Provide the [x, y] coordinate of the cell's center where the given text is located.  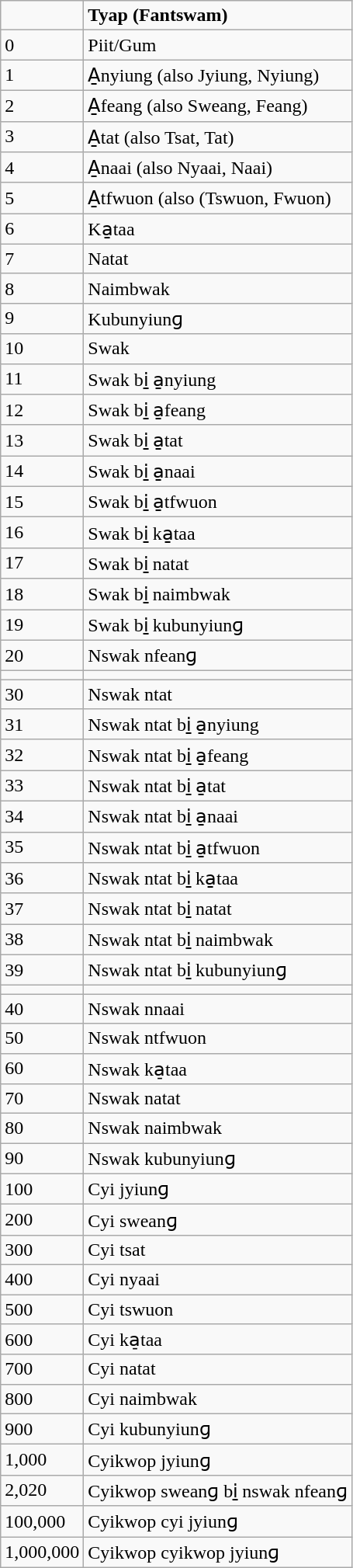
A̱naai (also Nyaai, Naai) [218, 168]
Tyap (Fantswam) [218, 16]
19 [42, 624]
100,000 [42, 1521]
50 [42, 1038]
3 [42, 137]
Swak bi̱ a̱feang [218, 410]
Cyi nyaai [218, 1279]
15 [42, 502]
5 [42, 198]
700 [42, 1369]
Nswak ntat bi̱ a̱naai [218, 816]
Cyi jyiunɡ [218, 1189]
800 [42, 1399]
20 [42, 655]
Swak bi̱ kubunyiunɡ [218, 624]
Nswak ntat bi̱ ka̱taa [218, 878]
18 [42, 594]
40 [42, 1009]
Cyi tswuon [218, 1309]
Swak bi̱ a̱naai [218, 471]
Naimbwak [218, 288]
Cyi sweanɡ [218, 1220]
9 [42, 318]
36 [42, 878]
6 [42, 229]
16 [42, 533]
Cyi ka̠taa [218, 1340]
Nswak ntat bi̱ a̱tfwuon [218, 847]
8 [42, 288]
Cyikwop cyi jyiunɡ [218, 1521]
200 [42, 1220]
900 [42, 1429]
70 [42, 1099]
12 [42, 410]
Nswak natat [218, 1099]
A̱nyiung (also Jyiung, Nyiung) [218, 75]
A̱tat (also Tsat, Tat) [218, 137]
Cyikwop sweanɡ bi̱ nswak nfeanɡ [218, 1490]
Swak [218, 349]
1,000 [42, 1460]
37 [42, 909]
13 [42, 440]
1 [42, 75]
Nswak kubunyiunɡ [218, 1159]
11 [42, 379]
Nswak ntat bi̱ a̱nyiung [218, 725]
A̱tfwuon (also (Tswuon, Fwuon) [218, 198]
Swak bi̱ naimbwak [218, 594]
Cyikwop jyiunɡ [218, 1460]
500 [42, 1309]
35 [42, 847]
Nswak nfeanɡ [218, 655]
38 [42, 940]
4 [42, 168]
Kubunyiunɡ [218, 318]
Swak bi̱ a̱nyiung [218, 379]
A̱feang (also Sweang, Feang) [218, 106]
Swak bi̱ a̱tfwuon [218, 502]
1,000,000 [42, 1552]
32 [42, 755]
400 [42, 1279]
17 [42, 563]
Nswak ntat bi̱ kubunyiunɡ [218, 970]
Cyi natat [218, 1369]
Cyi naimbwak [218, 1399]
Cyi tsat [218, 1250]
0 [42, 45]
Swak bi̱ natat [218, 563]
300 [42, 1250]
Cyi kubunyiunɡ [218, 1429]
2 [42, 106]
34 [42, 816]
31 [42, 725]
100 [42, 1189]
Nswak ntfwuon [218, 1038]
Nswak ntat bi̱ natat [218, 909]
Nswak naimbwak [218, 1128]
90 [42, 1159]
2,020 [42, 1490]
Nswak ntat bi̱ a̱tat [218, 786]
Natat [218, 259]
Cyikwop cyikwop jyiunɡ [218, 1552]
30 [42, 694]
39 [42, 970]
Ka̱taa [218, 229]
Nswak nnaai [218, 1009]
Piit/Gum [218, 45]
7 [42, 259]
33 [42, 786]
600 [42, 1340]
Nswak ntat bi̱ naimbwak [218, 940]
Swak bi̱ a̱tat [218, 440]
10 [42, 349]
80 [42, 1128]
Swak bi̱ ka̱taa [218, 533]
14 [42, 471]
60 [42, 1069]
Nswak ntat [218, 694]
Nswak ntat bi̱ a̱feang [218, 755]
Nswak ka̠taa [218, 1069]
